Capture the cell that displays the provided text and extract its [x, y] central coordinate. 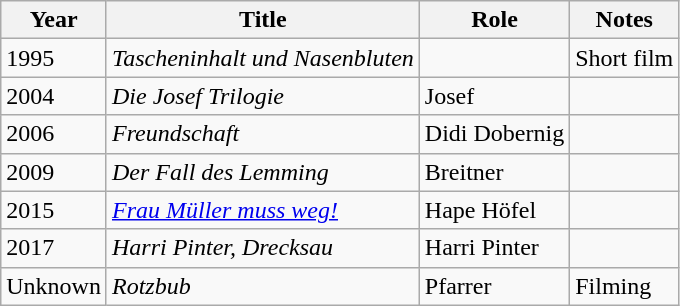
2015 [54, 210]
Filming [624, 286]
Der Fall des Lemming [262, 172]
Unknown [54, 286]
Rotzbub [262, 286]
Notes [624, 20]
Harri Pinter, Drecksau [262, 248]
2009 [54, 172]
Josef [494, 96]
Pfarrer [494, 286]
Die Josef Trilogie [262, 96]
Didi Dobernig [494, 134]
Year [54, 20]
Harri Pinter [494, 248]
1995 [54, 58]
Freundschaft [262, 134]
Tascheninhalt und Nasenbluten [262, 58]
Title [262, 20]
2004 [54, 96]
Frau Müller muss weg! [262, 210]
Short film [624, 58]
Hape Höfel [494, 210]
Breitner [494, 172]
2006 [54, 134]
Role [494, 20]
2017 [54, 248]
